Determine the [x, y] coordinate at the center of the cell enclosing the given text.  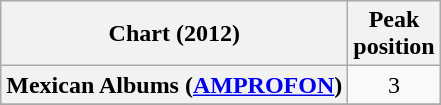
Chart (2012) [174, 34]
Mexican Albums (AMPROFON) [174, 85]
3 [394, 85]
Peakposition [394, 34]
